Return [x, y] of the center of cell containing provided text 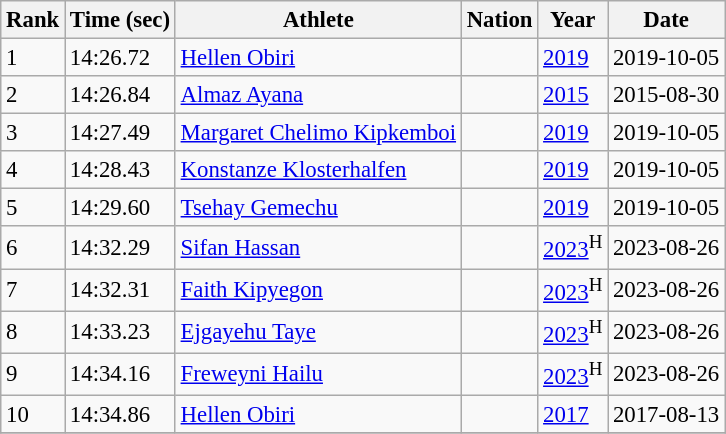
Sifan Hassan [318, 247]
14:27.49 [120, 133]
Ejgayehu Taye [318, 332]
3 [33, 133]
14:29.60 [120, 208]
Rank [33, 20]
2017 [573, 414]
1 [33, 58]
Almaz Ayana [318, 95]
10 [33, 414]
9 [33, 374]
2015 [573, 95]
Date [666, 20]
Margaret Chelimo Kipkemboi [318, 133]
Freweyni Hailu [318, 374]
14:32.29 [120, 247]
Faith Kipyegon [318, 290]
8 [33, 332]
Konstanze Klosterhalfen [318, 170]
2015-08-30 [666, 95]
4 [33, 170]
14:32.31 [120, 290]
14:26.72 [120, 58]
Athlete [318, 20]
Tsehay Gemechu [318, 208]
14:33.23 [120, 332]
Nation [499, 20]
14:26.84 [120, 95]
Year [573, 20]
2017-08-13 [666, 414]
7 [33, 290]
6 [33, 247]
14:28.43 [120, 170]
5 [33, 208]
Time (sec) [120, 20]
14:34.86 [120, 414]
14:34.16 [120, 374]
2 [33, 95]
